Determine the [X, Y] coordinate at the center of the cell enclosing the given text.  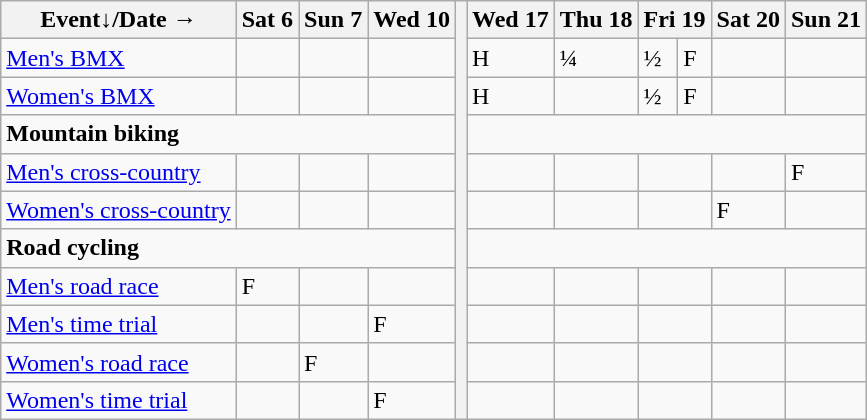
Wed 10 [412, 20]
Event↓/Date → [118, 20]
¼ [596, 58]
Women's road race [118, 362]
Men's road race [118, 286]
Mountain biking [434, 134]
Women's cross-country [118, 210]
Sun 21 [826, 20]
Fri 19 [674, 20]
Men's cross-country [118, 172]
Wed 17 [510, 20]
Sun 7 [334, 20]
Men's BMX [118, 58]
Men's time trial [118, 324]
Women's time trial [118, 400]
Sat 6 [267, 20]
Sat 20 [748, 20]
Road cycling [434, 248]
Thu 18 [596, 20]
Women's BMX [118, 96]
